Capture the cell that displays the provided text and extract its (X, Y) central coordinate. 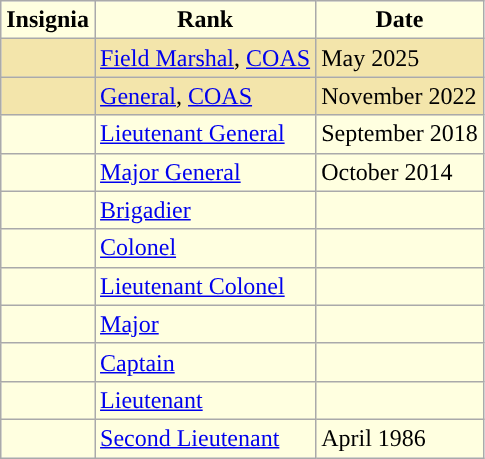
Captain (206, 362)
Date (400, 20)
Insignia (48, 20)
Brigadier (206, 210)
Lieutenant (206, 400)
Lieutenant General (206, 134)
Colonel (206, 248)
Second Lieutenant (206, 438)
May 2025 (400, 58)
Field Marshal, COAS (206, 58)
Lieutenant Colonel (206, 286)
September 2018 (400, 134)
Major (206, 324)
Major General (206, 172)
General, COAS (206, 96)
Rank (206, 20)
October 2014 (400, 172)
November 2022 (400, 96)
April 1986 (400, 438)
